Pinpoint the cell where the given text exists, returning its (X, Y) midpoint coordinate. 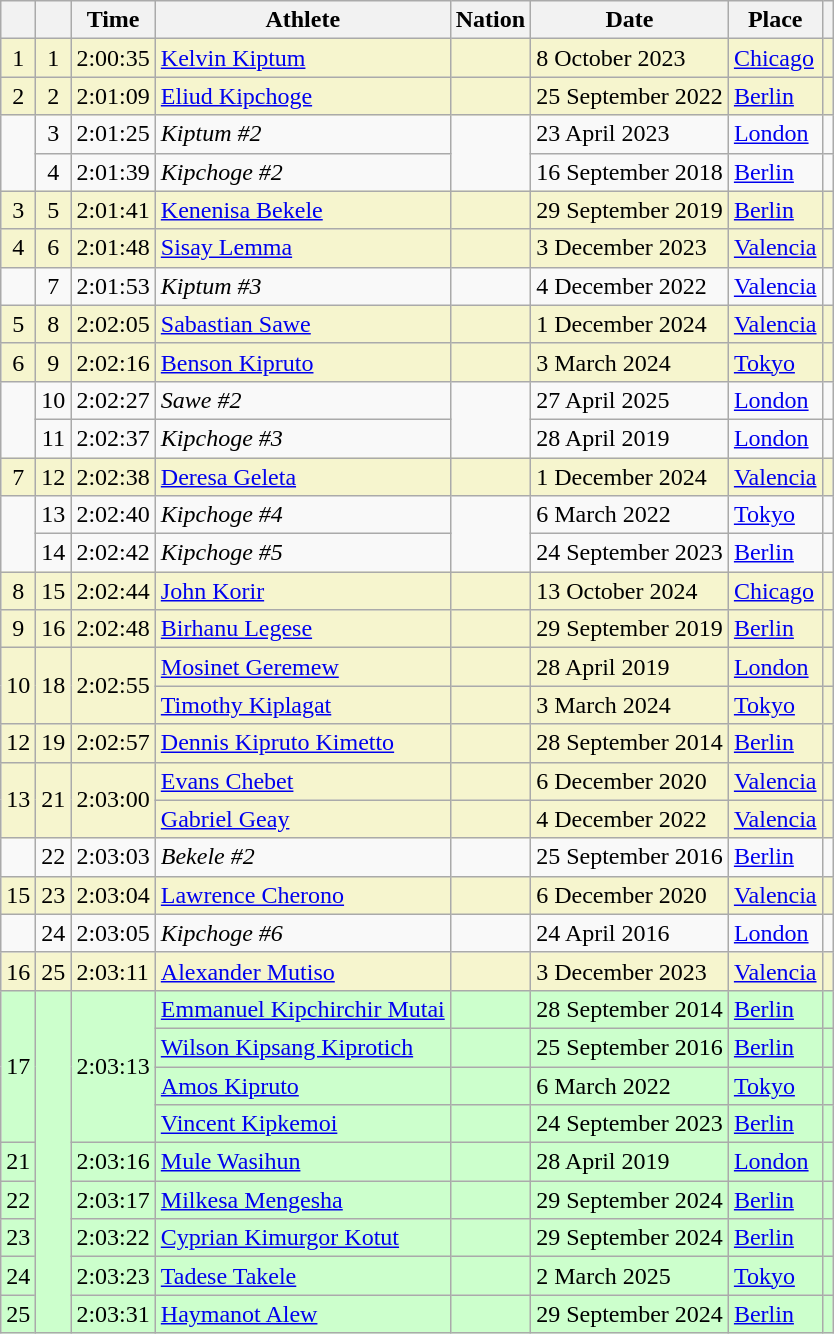
Mosinet Geremew (302, 667)
2:03:31 (113, 1314)
Athlete (302, 20)
Vincent Kipkemoi (302, 1124)
25 September 2022 (630, 96)
Bekele #2 (302, 857)
Kipchoge #4 (302, 515)
2:03:23 (113, 1276)
Tadese Takele (302, 1276)
2:01:39 (113, 172)
Sabastian Sawe (302, 324)
Milkesa Mengesha (302, 1200)
2:02:48 (113, 629)
Deresa Geleta (302, 477)
2:03:22 (113, 1238)
Kipchoge #5 (302, 553)
Evans Chebet (302, 781)
14 (54, 553)
Date (630, 20)
Kiptum #3 (302, 286)
Kipchoge #3 (302, 438)
Lawrence Cherono (302, 895)
2:03:11 (113, 971)
John Korir (302, 591)
2:03:05 (113, 933)
Time (113, 20)
2:00:35 (113, 58)
Amos Kipruto (302, 1085)
2:02:57 (113, 743)
8 October 2023 (630, 58)
2 March 2025 (630, 1276)
Sisay Lemma (302, 248)
Mule Wasihun (302, 1162)
2:03:16 (113, 1162)
Emmanuel Kipchirchir Mutai (302, 1009)
2:01:25 (113, 134)
Kenenisa Bekele (302, 210)
2:03:00 (113, 800)
24 April 2016 (630, 933)
2:02:55 (113, 686)
18 (54, 686)
27 April 2025 (630, 400)
23 April 2023 (630, 134)
2:02:16 (113, 362)
11 (54, 438)
2:01:53 (113, 286)
Timothy Kiplagat (302, 705)
2:01:41 (113, 210)
2:02:44 (113, 591)
Dennis Kipruto Kimetto (302, 743)
Alexander Mutiso (302, 971)
Cyprian Kimurgor Kotut (302, 1238)
2:03:03 (113, 857)
Gabriel Geay (302, 819)
2:03:17 (113, 1200)
Benson Kipruto (302, 362)
2:03:13 (113, 1066)
2:01:48 (113, 248)
2:03:04 (113, 895)
Place (775, 20)
Birhanu Legese (302, 629)
Kiptum #2 (302, 134)
2:02:42 (113, 553)
Wilson Kipsang Kiprotich (302, 1047)
Haymanot Alew (302, 1314)
Kipchoge #2 (302, 172)
Nation (490, 20)
13 October 2024 (630, 591)
2:02:40 (113, 515)
19 (54, 743)
2:01:09 (113, 96)
2:02:37 (113, 438)
2:02:38 (113, 477)
Sawe #2 (302, 400)
2:02:05 (113, 324)
16 September 2018 (630, 172)
Kipchoge #6 (302, 933)
2:02:27 (113, 400)
Eliud Kipchoge (302, 96)
17 (18, 1066)
Kelvin Kiptum (302, 58)
